Detect which cell encompasses the target text, then output its [x, y] center coordinate. 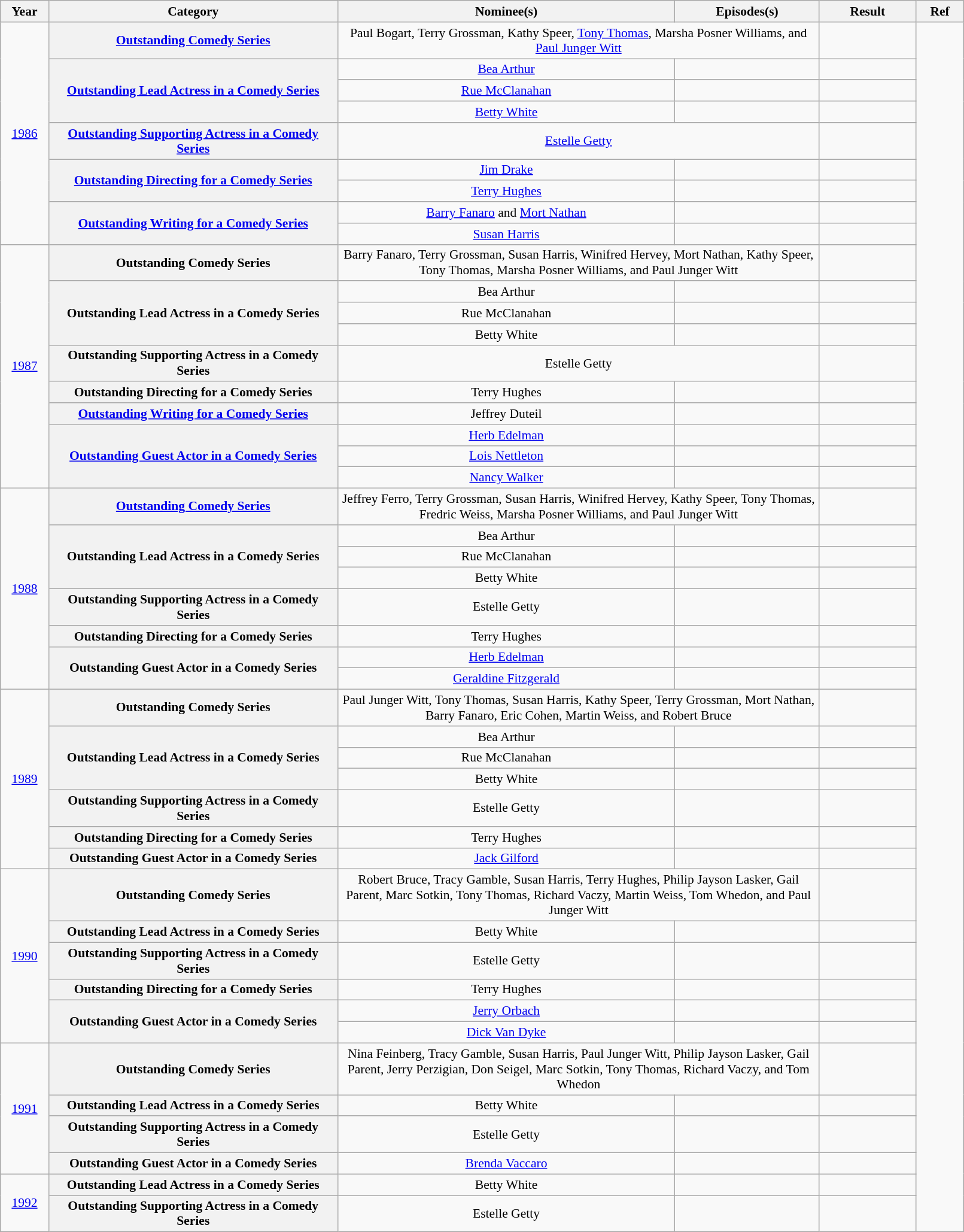
Barry Fanaro, Terry Grossman, Susan Harris, Winifred Hervey, Mort Nathan, Kathy Speer, Tony Thomas, Marsha Posner Williams, and Paul Junger Witt [578, 262]
1992 [25, 1203]
1991 [25, 1109]
1986 [25, 133]
Lois Nettleton [506, 456]
1988 [25, 589]
Geraldine Fitzgerald [506, 679]
Result [868, 11]
Paul Bogart, Terry Grossman, Kathy Speer, Tony Thomas, Marsha Posner Williams, and Paul Junger Witt [578, 41]
Jerry Orbach [506, 1011]
Nancy Walker [506, 478]
Jim Drake [506, 170]
Jeffrey Duteil [506, 414]
1989 [25, 779]
Susan Harris [506, 234]
Brenda Vaccaro [506, 1164]
1987 [25, 366]
Dick Van Dyke [506, 1033]
Jack Gilford [506, 858]
Nominee(s) [506, 11]
Ref [939, 11]
Paul Junger Witt, Tony Thomas, Susan Harris, Kathy Speer, Terry Grossman, Mort Nathan, Barry Fanaro, Eric Cohen, Martin Weiss, and Robert Bruce [578, 708]
Jeffrey Ferro, Terry Grossman, Susan Harris, Winifred Hervey, Kathy Speer, Tony Thomas, Fredric Weiss, Marsha Posner Williams, and Paul Junger Witt [578, 506]
1990 [25, 956]
Year [25, 11]
Barry Fanaro and Mort Nathan [506, 213]
Episodes(s) [747, 11]
Category [193, 11]
